Find where the given text appears and provide that cell's center as (x, y) coordinate. 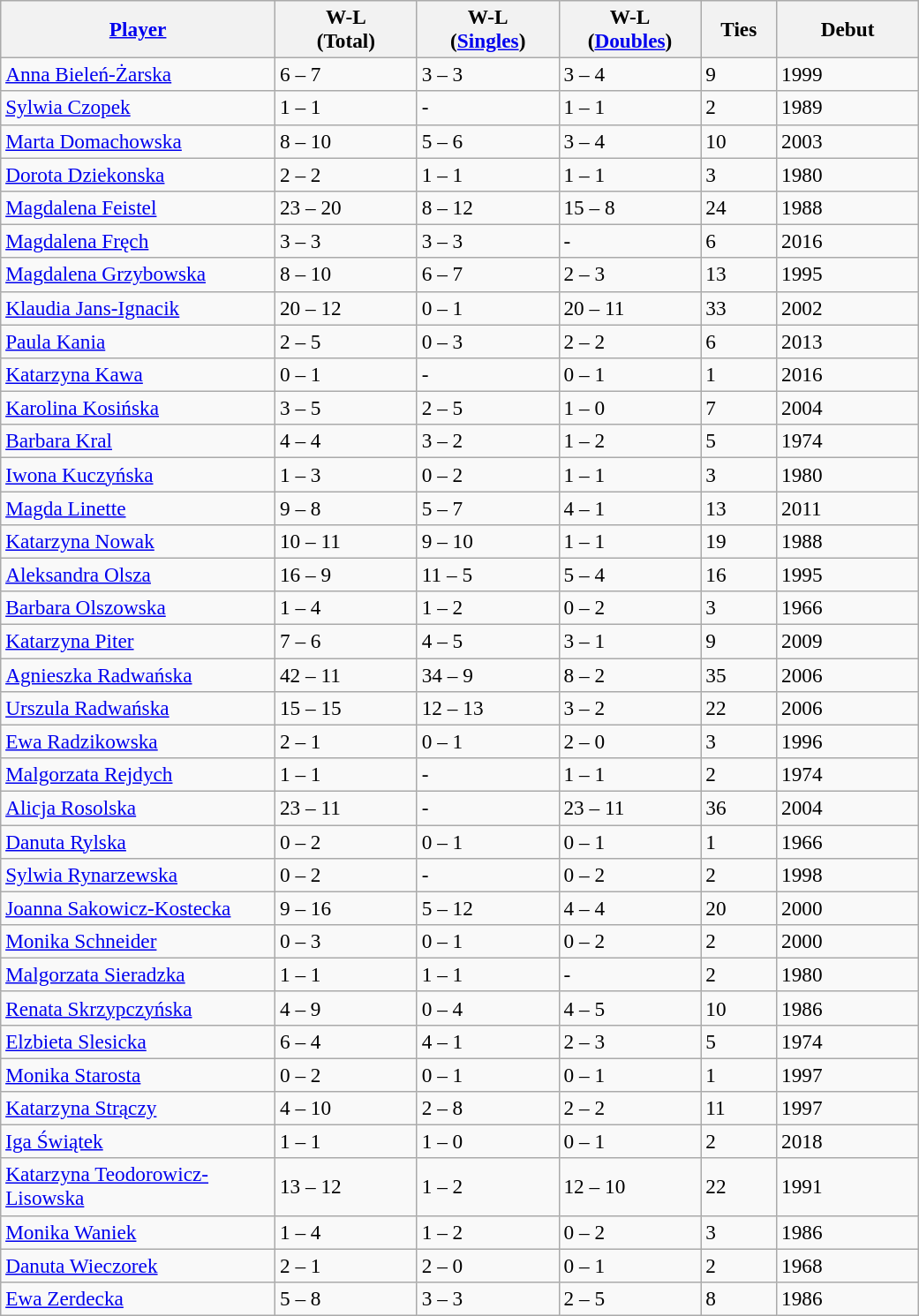
15 – 15 (346, 708)
16 (739, 575)
34 – 9 (487, 674)
Ties (739, 28)
8 – 2 (630, 674)
2011 (847, 508)
Katarzyna Teodorowicz-Lisowska (138, 1186)
Joanna Sakowicz-Kostecka (138, 908)
11 (739, 1108)
Monika Waniek (138, 1232)
Marta Domachowska (138, 141)
Debut (847, 28)
Iwona Kuczyńska (138, 474)
4 – 10 (346, 1108)
Magdalena Grzybowska (138, 274)
0 – 4 (487, 1008)
1998 (847, 875)
5 – 4 (630, 575)
Katarzyna Nowak (138, 541)
5 – 6 (487, 141)
9 – 10 (487, 541)
10 – 11 (346, 541)
Katarzyna Strączy (138, 1108)
Monika Schneider (138, 941)
23 – 20 (346, 207)
2002 (847, 308)
36 (739, 808)
Ewa Radzikowska (138, 741)
20 – 12 (346, 308)
W-L(Doubles) (630, 28)
6 – 4 (346, 1042)
1996 (847, 741)
35 (739, 674)
2003 (847, 141)
15 – 8 (630, 207)
5 – 7 (487, 508)
Monika Starosta (138, 1074)
8 (739, 1298)
2009 (847, 641)
1968 (847, 1265)
W-L(Singles) (487, 28)
1999 (847, 74)
Barbara Olszowska (138, 608)
2013 (847, 341)
Paula Kania (138, 341)
2 – 8 (487, 1108)
Katarzyna Kawa (138, 374)
Magdalena Fręch (138, 241)
9 – 16 (346, 908)
12 – 13 (487, 708)
Magdalena Feistel (138, 207)
12 – 10 (630, 1186)
Danuta Rylska (138, 841)
7 (739, 408)
W-L(Total) (346, 28)
19 (739, 541)
Elzbieta Slesicka (138, 1042)
Malgorzata Sieradzka (138, 974)
Magda Linette (138, 508)
16 – 9 (346, 575)
11 – 5 (487, 575)
Urszula Radwańska (138, 708)
7 – 6 (346, 641)
5 – 12 (487, 908)
Karolina Kosińska (138, 408)
4 – 9 (346, 1008)
Danuta Wieczorek (138, 1265)
1991 (847, 1186)
Sylwia Rynarzewska (138, 875)
9 – 8 (346, 508)
Klaudia Jans-Ignacik (138, 308)
Aleksandra Olsza (138, 575)
Alicja Rosolska (138, 808)
5 – 8 (346, 1298)
Ewa Zerdecka (138, 1298)
Iga Świątek (138, 1141)
42 – 11 (346, 674)
20 – 11 (630, 308)
Renata Skrzypczyńska (138, 1008)
33 (739, 308)
Katarzyna Piter (138, 641)
Sylwia Czopek (138, 108)
Agnieszka Radwańska (138, 674)
1 – 3 (346, 474)
Malgorzata Rejdych (138, 774)
2018 (847, 1141)
1989 (847, 108)
3 – 5 (346, 408)
Player (138, 28)
Anna Bieleń-Żarska (138, 74)
8 – 12 (487, 207)
13 – 12 (346, 1186)
3 – 1 (630, 641)
Barbara Kral (138, 441)
24 (739, 207)
Dorota Dziekonska (138, 174)
20 (739, 908)
